For the text-containing cell, return its midpoint in (x, y) coordinate format. 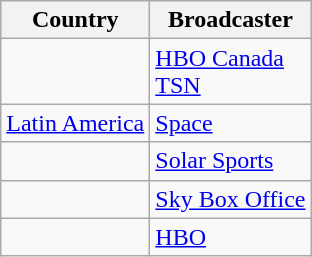
Solar Sports (230, 161)
Sky Box Office (230, 199)
HBO (230, 237)
HBO CanadaTSN (230, 72)
Space (230, 123)
Country (76, 20)
Latin America (76, 123)
Broadcaster (230, 20)
